Find where the given text appears and provide that cell's center as (x, y) coordinate. 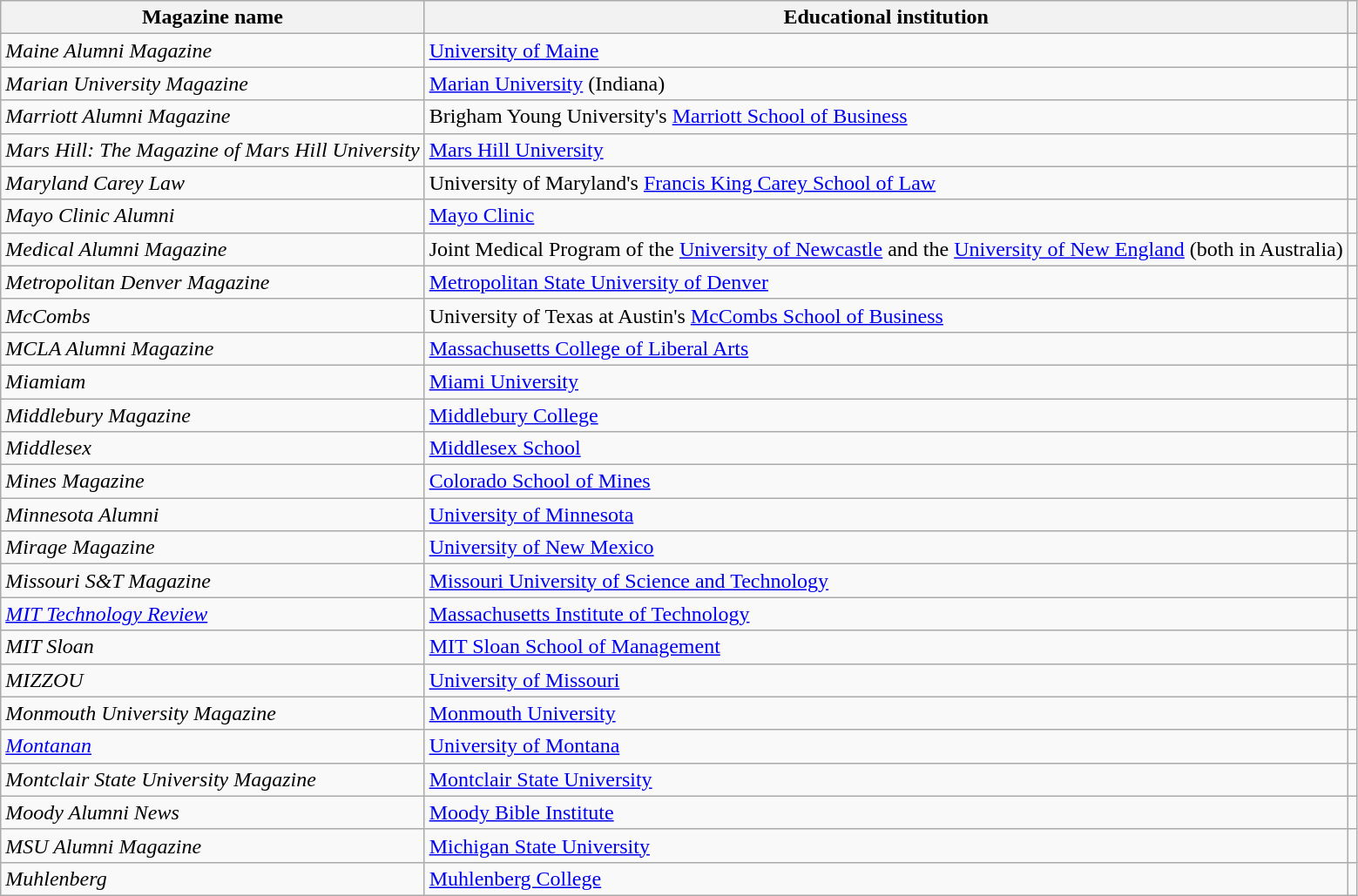
University of New Mexico (886, 548)
Mirage Magazine (213, 548)
Middlebury Magazine (213, 415)
University of Missouri (886, 680)
Missouri S&T Magazine (213, 581)
Marian University (Indiana) (886, 84)
Brigham Young University's Marriott School of Business (886, 117)
University of Texas at Austin's McCombs School of Business (886, 315)
Mines Magazine (213, 482)
Middlesex School (886, 448)
MIZZOU (213, 680)
Moody Bible Institute (886, 812)
Maryland Carey Law (213, 183)
University of Maine (886, 51)
Miami University (886, 381)
McCombs (213, 315)
Monmouth University Magazine (213, 713)
Middlesex (213, 448)
Montclair State University (886, 779)
Educational institution (886, 17)
Miamiam (213, 381)
MIT Technology Review (213, 614)
Joint Medical Program of the University of Newcastle and the University of New England (both in Australia) (886, 249)
Monmouth University (886, 713)
MSU Alumni Magazine (213, 845)
Marian University Magazine (213, 84)
Mayo Clinic Alumni (213, 216)
Moody Alumni News (213, 812)
Muhlenberg (213, 879)
Maine Alumni Magazine (213, 51)
MIT Sloan School of Management (886, 647)
Metropolitan State University of Denver (886, 282)
Massachusetts Institute of Technology (886, 614)
MIT Sloan (213, 647)
Middlebury College (886, 415)
Mayo Clinic (886, 216)
Michigan State University (886, 845)
University of Montana (886, 746)
Muhlenberg College (886, 879)
Montanan (213, 746)
Metropolitan Denver Magazine (213, 282)
Mars Hill: The Magazine of Mars Hill University (213, 150)
University of Maryland's Francis King Carey School of Law (886, 183)
Montclair State University Magazine (213, 779)
Massachusetts College of Liberal Arts (886, 348)
Missouri University of Science and Technology (886, 581)
Mars Hill University (886, 150)
Medical Alumni Magazine (213, 249)
Colorado School of Mines (886, 482)
Magazine name (213, 17)
MCLA Alumni Magazine (213, 348)
Marriott Alumni Magazine (213, 117)
University of Minnesota (886, 515)
Minnesota Alumni (213, 515)
